Provide the [X, Y] coordinate of the cell's center where the given text is located.  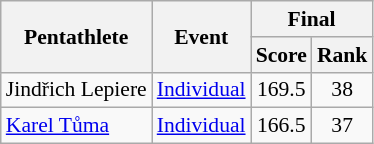
38 [342, 90]
Score [282, 55]
Pentathlete [76, 36]
Karel Tůma [76, 126]
169.5 [282, 90]
37 [342, 126]
Rank [342, 55]
Jindřich Lepiere [76, 90]
Final [312, 19]
166.5 [282, 126]
Event [202, 36]
